Determine the [x, y] coordinate at the center of the cell enclosing the given text.  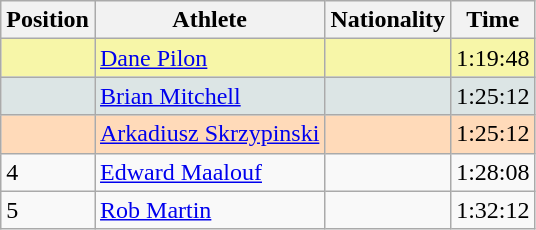
1:32:12 [493, 210]
4 [48, 172]
Dane Pilon [209, 58]
1:28:08 [493, 172]
1:19:48 [493, 58]
Brian Mitchell [209, 96]
Position [48, 20]
5 [48, 210]
Nationality [388, 20]
Arkadiusz Skrzypinski [209, 134]
Athlete [209, 20]
Rob Martin [209, 210]
Time [493, 20]
Edward Maalouf [209, 172]
